Pinpoint the cell where the given text exists, returning its (X, Y) midpoint coordinate. 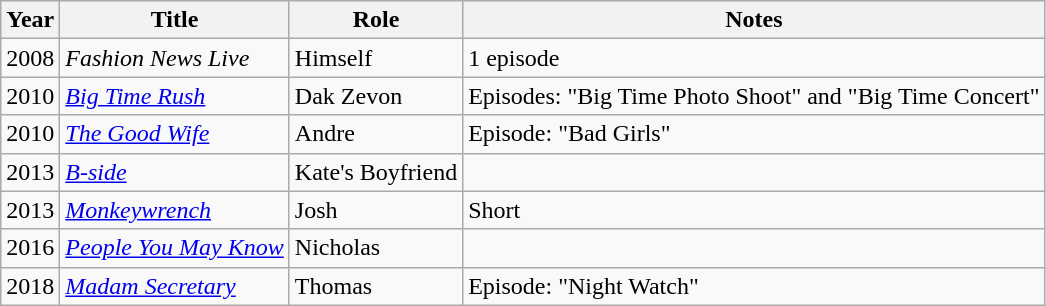
Episode: "Bad Girls" (754, 134)
Madam Secretary (175, 286)
2016 (30, 248)
Andre (376, 134)
Josh (376, 210)
1 episode (754, 58)
Nicholas (376, 248)
Dak Zevon (376, 96)
Kate's Boyfriend (376, 172)
Notes (754, 20)
People You May Know (175, 248)
Title (175, 20)
Short (754, 210)
Episodes: "Big Time Photo Shoot" and "Big Time Concert" (754, 96)
2018 (30, 286)
B-side (175, 172)
The Good Wife (175, 134)
Big Time Rush (175, 96)
Episode: "Night Watch" (754, 286)
2008 (30, 58)
Fashion News Live (175, 58)
Role (376, 20)
Monkeywrench (175, 210)
Himself (376, 58)
Year (30, 20)
Thomas (376, 286)
